From the cell containing the given text, extract its center point as [x, y] coordinate. 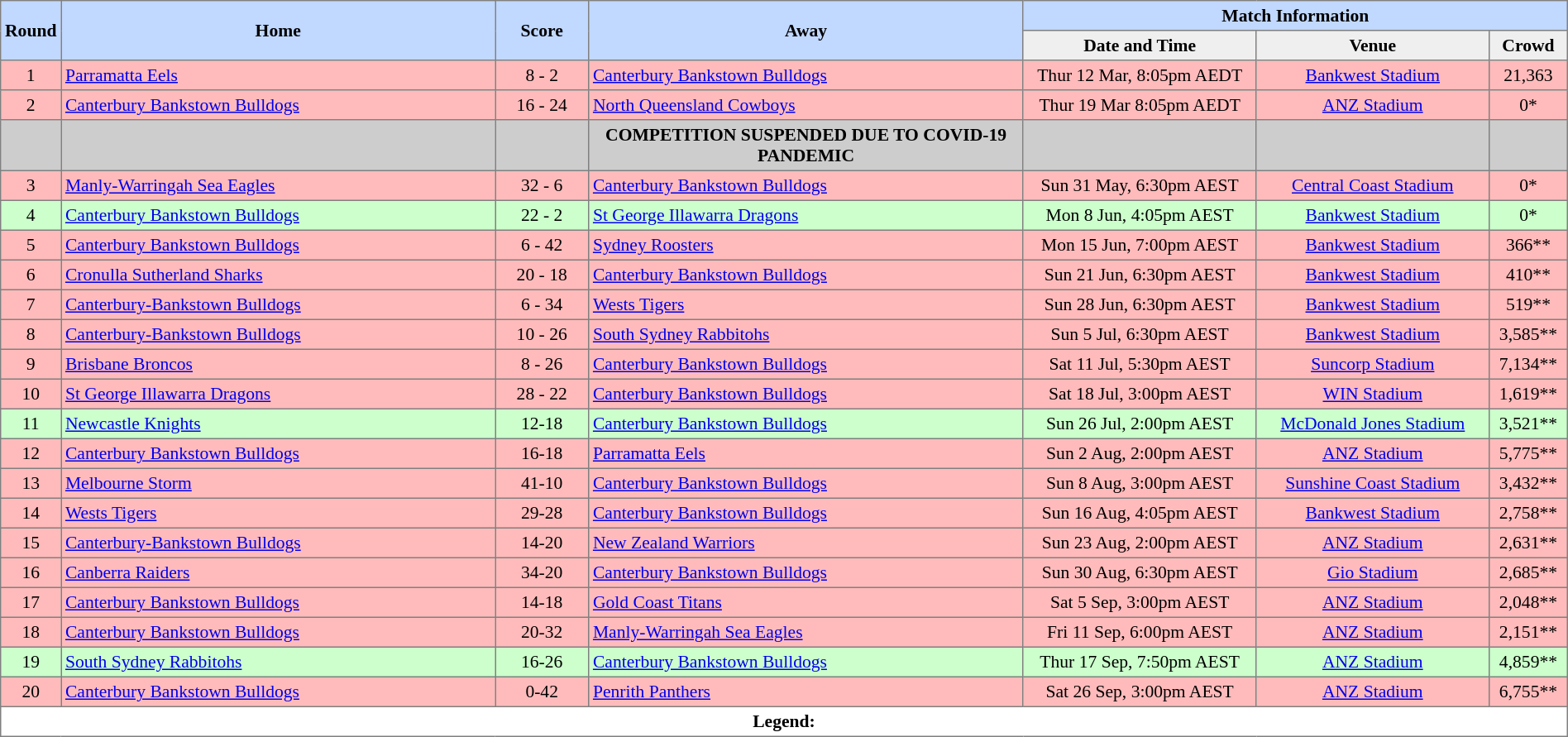
366** [1528, 245]
Cronulla Sutherland Sharks [278, 275]
20-32 [543, 632]
3,521** [1528, 424]
8 - 26 [543, 364]
0-42 [543, 692]
Sun 26 Jul, 2:00pm AEST [1140, 424]
3,432** [1528, 483]
8 [31, 334]
410** [1528, 275]
Melbourne Storm [278, 483]
Sun 16 Aug, 4:05pm AEST [1140, 513]
12 [31, 453]
16 [31, 572]
Sat 18 Jul, 3:00pm AEST [1140, 394]
Match Information [1295, 16]
7 [31, 304]
16-18 [543, 453]
Sun 21 Jun, 6:30pm AEST [1140, 275]
Venue [1373, 45]
Sat 26 Sep, 3:00pm AEST [1140, 692]
1 [31, 75]
Gio Stadium [1373, 572]
7,134** [1528, 364]
519** [1528, 304]
New Zealand Warriors [806, 543]
Newcastle Knights [278, 424]
Gold Coast Titans [806, 602]
Sun 23 Aug, 2:00pm AEST [1140, 543]
5,775** [1528, 453]
Fri 11 Sep, 6:00pm AEST [1140, 632]
Sun 31 May, 6:30pm AEST [1140, 185]
COMPETITION SUSPENDED DUE TO COVID-19 PANDEMIC [806, 146]
Date and Time [1140, 45]
4,859** [1528, 662]
9 [31, 364]
Legend: [784, 721]
2,758** [1528, 513]
North Queensland Cowboys [806, 105]
15 [31, 543]
17 [31, 602]
29-28 [543, 513]
19 [31, 662]
Mon 8 Jun, 4:05pm AEST [1140, 215]
11 [31, 424]
Away [806, 31]
Round [31, 31]
Suncorp Stadium [1373, 364]
Sat 11 Jul, 5:30pm AEST [1140, 364]
10 - 26 [543, 334]
12-18 [543, 424]
6,755** [1528, 692]
Crowd [1528, 45]
Canberra Raiders [278, 572]
Sun 5 Jul, 6:30pm AEST [1140, 334]
Sun 2 Aug, 2:00pm AEST [1140, 453]
Penrith Panthers [806, 692]
2,151** [1528, 632]
6 - 34 [543, 304]
Sydney Roosters [806, 245]
32 - 6 [543, 185]
14-18 [543, 602]
3 [31, 185]
Sun 8 Aug, 3:00pm AEST [1140, 483]
16 - 24 [543, 105]
Score [543, 31]
McDonald Jones Stadium [1373, 424]
6 [31, 275]
3,585** [1528, 334]
18 [31, 632]
Thur 12 Mar, 8:05pm AEDT [1140, 75]
8 - 2 [543, 75]
6 - 42 [543, 245]
2,048** [1528, 602]
Mon 15 Jun, 7:00pm AEST [1140, 245]
14-20 [543, 543]
5 [31, 245]
Sat 5 Sep, 3:00pm AEST [1140, 602]
1,619** [1528, 394]
Thur 17 Sep, 7:50pm AEST [1140, 662]
WIN Stadium [1373, 394]
Central Coast Stadium [1373, 185]
28 - 22 [543, 394]
34-20 [543, 572]
20 [31, 692]
Sun 30 Aug, 6:30pm AEST [1140, 572]
22 - 2 [543, 215]
16-26 [543, 662]
Sunshine Coast Stadium [1373, 483]
41-10 [543, 483]
21,363 [1528, 75]
10 [31, 394]
2 [31, 105]
20 - 18 [543, 275]
Sun 28 Jun, 6:30pm AEST [1140, 304]
4 [31, 215]
Thur 19 Mar 8:05pm AEDT [1140, 105]
2,631** [1528, 543]
13 [31, 483]
2,685** [1528, 572]
Brisbane Broncos [278, 364]
14 [31, 513]
Home [278, 31]
